Extract the [x, y] coordinate from the center of the cell holding the provided text.  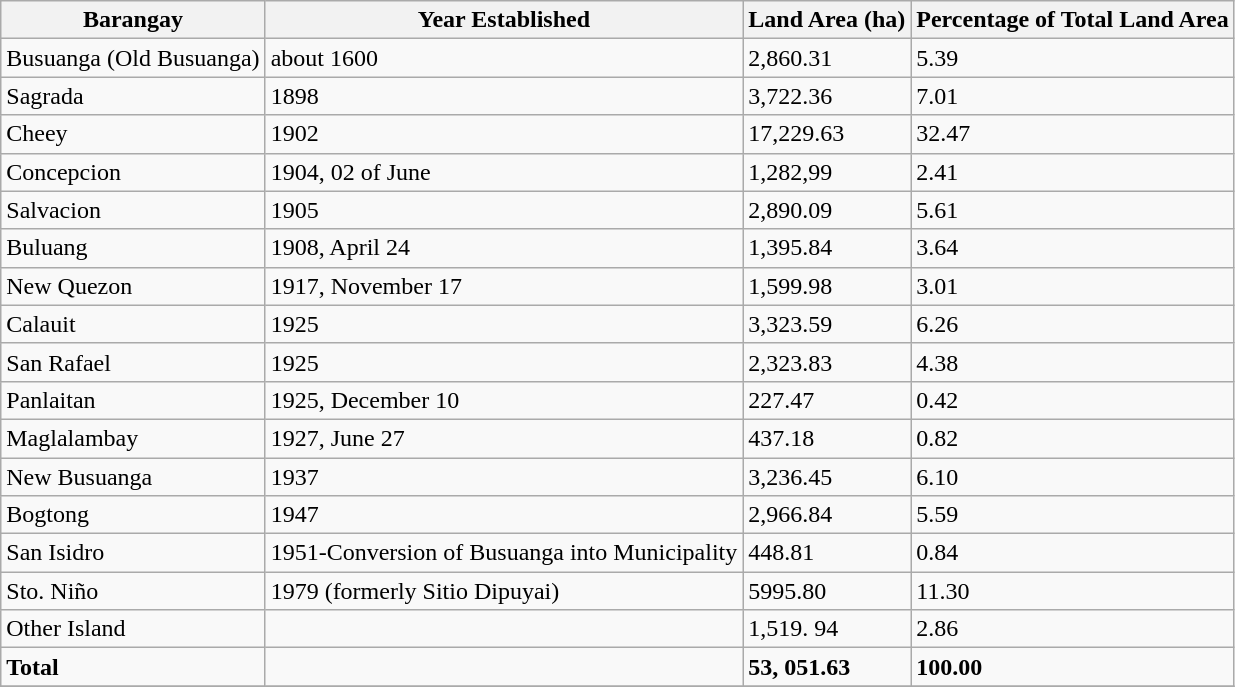
San Isidro [133, 553]
1917, November 17 [504, 286]
5995.80 [827, 591]
Year Established [504, 20]
6.26 [1073, 324]
1951-Conversion of Busuanga into Municipality [504, 553]
Cheey [133, 134]
0.42 [1073, 400]
1902 [504, 134]
437.18 [827, 438]
Other Island [133, 629]
1908, April 24 [504, 248]
3.01 [1073, 286]
3,323.59 [827, 324]
32.47 [1073, 134]
2.41 [1073, 172]
0.84 [1073, 553]
about 1600 [504, 58]
New Quezon [133, 286]
Barangay [133, 20]
Bogtong [133, 515]
3,236.45 [827, 477]
1927, June 27 [504, 438]
17,229.63 [827, 134]
1937 [504, 477]
Total [133, 667]
1947 [504, 515]
Sto. Niño [133, 591]
1925, December 10 [504, 400]
1904, 02 of June [504, 172]
San Rafael [133, 362]
1,282,99 [827, 172]
1,599.98 [827, 286]
5.61 [1073, 210]
2,860.31 [827, 58]
100.00 [1073, 667]
0.82 [1073, 438]
Concepcion [133, 172]
227.47 [827, 400]
Land Area (ha) [827, 20]
448.81 [827, 553]
Busuanga (Old Busuanga) [133, 58]
1898 [504, 96]
Panlaitan [133, 400]
4.38 [1073, 362]
New Busuanga [133, 477]
2,323.83 [827, 362]
3,722.36 [827, 96]
2,966.84 [827, 515]
5.39 [1073, 58]
5.59 [1073, 515]
1,395.84 [827, 248]
Sagrada [133, 96]
1,519. 94 [827, 629]
2.86 [1073, 629]
1979 (formerly Sitio Dipuyai) [504, 591]
Buluang [133, 248]
3.64 [1073, 248]
7.01 [1073, 96]
11.30 [1073, 591]
Percentage of Total Land Area [1073, 20]
Calauit [133, 324]
53, 051.63 [827, 667]
Salvacion [133, 210]
Maglalambay [133, 438]
1905 [504, 210]
2,890.09 [827, 210]
6.10 [1073, 477]
